From the cell containing the given text, extract its center point as [x, y] coordinate. 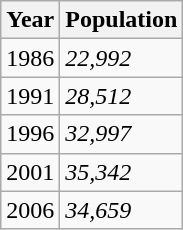
32,997 [122, 134]
34,659 [122, 210]
35,342 [122, 172]
Year [30, 20]
1991 [30, 96]
Population [122, 20]
1996 [30, 134]
2001 [30, 172]
1986 [30, 58]
2006 [30, 210]
28,512 [122, 96]
22,992 [122, 58]
